Detect which cell encompasses the target text, then output its (X, Y) center coordinate. 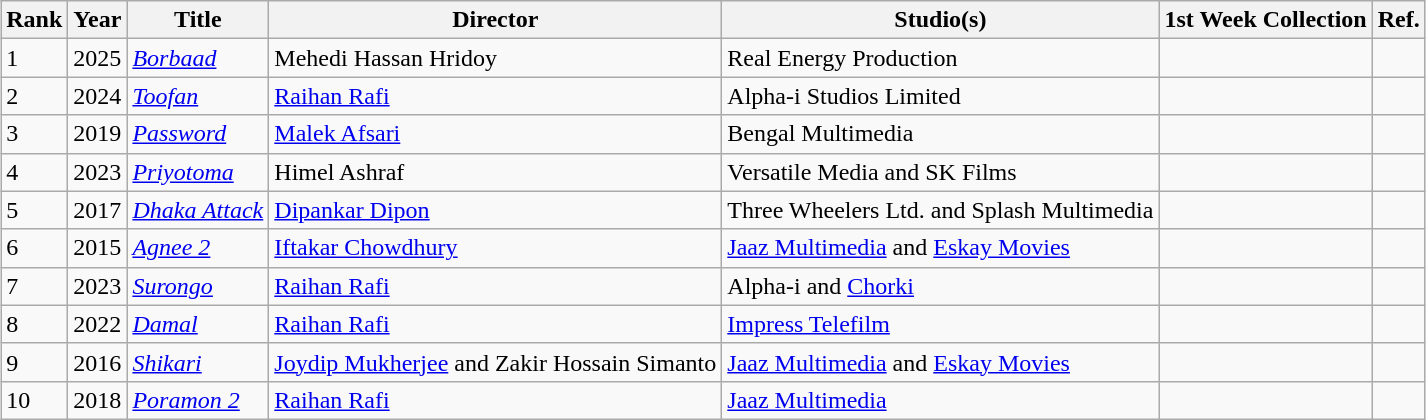
Alpha-i Studios Limited (940, 96)
6 (34, 248)
2024 (98, 96)
2 (34, 96)
Borbaad (198, 58)
Three Wheelers Ltd. and Splash Multimedia (940, 210)
Malek Afsari (496, 134)
Mehedi Hassan Hridoy (496, 58)
Joydip Mukherjee and Zakir Hossain Simanto (496, 362)
4 (34, 172)
Himel Ashraf (496, 172)
2016 (98, 362)
1 (34, 58)
Director (496, 20)
3 (34, 134)
Rank (34, 20)
Impress Telefilm (940, 324)
Alpha-i and Chorki (940, 286)
Versatile Media and SK Films (940, 172)
7 (34, 286)
2019 (98, 134)
Ref. (1398, 20)
5 (34, 210)
Bengal Multimedia (940, 134)
Surongo (198, 286)
Priyotoma (198, 172)
2025 (98, 58)
Iftakar Chowdhury (496, 248)
9 (34, 362)
Dhaka Attack (198, 210)
1st Week Collection (1266, 20)
Jaaz Multimedia (940, 400)
Poramon 2 (198, 400)
Title (198, 20)
Shikari (198, 362)
Dipankar Dipon (496, 210)
2017 (98, 210)
Studio(s) (940, 20)
Damal (198, 324)
Toofan (198, 96)
Year (98, 20)
Real Energy Production (940, 58)
Agnee 2 (198, 248)
2015 (98, 248)
2018 (98, 400)
10 (34, 400)
Password (198, 134)
8 (34, 324)
2022 (98, 324)
